From the cell containing the given text, extract its center point as (x, y) coordinate. 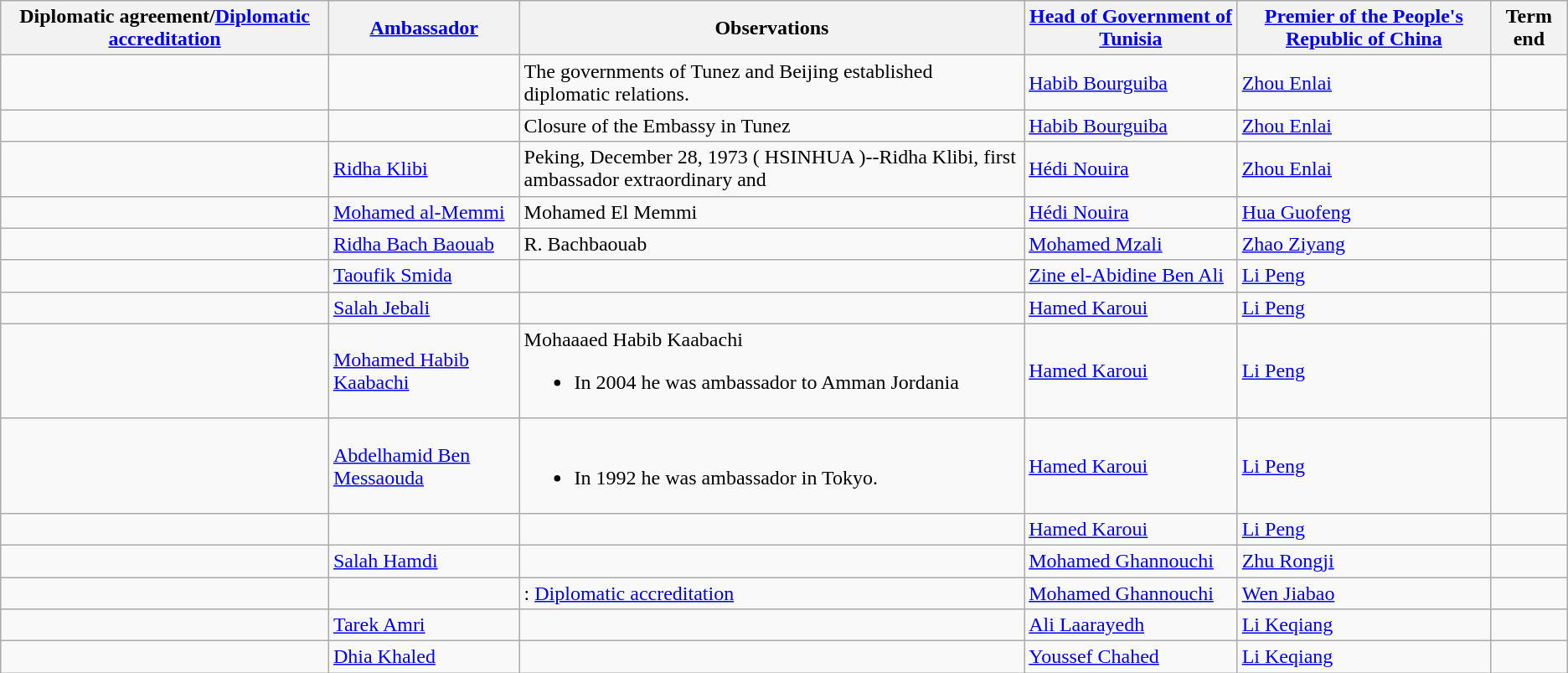
In 1992 he was ambassador in Tokyo. (772, 466)
Peking, December 28, 1973 ( HSINHUA )--Ridha Klibi, first ambassador extraordinary and (772, 169)
R. Bachbaouab (772, 244)
Mohamed El Memmi (772, 212)
Closure of the Embassy in Tunez (772, 126)
Dhia Khaled (424, 657)
Wen Jiabao (1364, 593)
Term end (1529, 28)
Abdelhamid Ben Messaouda (424, 466)
Ali Laarayedh (1131, 625)
Salah Hamdi (424, 561)
Zine el-Abidine Ben Ali (1131, 276)
Mohaaaed Habib KaabachiIn 2004 he was ambassador to Amman Jordania (772, 370)
Ambassador (424, 28)
Observations (772, 28)
Mohamed Habib Kaabachi (424, 370)
Head of Government of Tunisia (1131, 28)
Ridha Klibi (424, 169)
Zhu Rongji (1364, 561)
Tarek Amri (424, 625)
Diplomatic agreement/Diplomatic accreditation (165, 28)
Mohamed al-Memmi (424, 212)
Ridha Bach Baouab (424, 244)
Youssef Chahed (1131, 657)
The governments of Tunez and Beijing established diplomatic relations. (772, 82)
Salah Jebali (424, 308)
Mohamed Mzali (1131, 244)
Premier of the People's Republic of China (1364, 28)
: Diplomatic accreditation (772, 593)
Zhao Ziyang (1364, 244)
Taoufik Smida (424, 276)
Hua Guofeng (1364, 212)
